Find where the given text appears and provide that cell's center as [X, Y] coordinate. 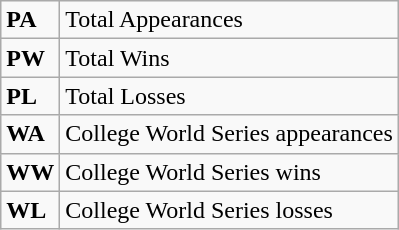
College World Series appearances [230, 134]
WL [30, 210]
WW [30, 172]
PL [30, 96]
PA [30, 20]
College World Series wins [230, 172]
Total Appearances [230, 20]
Total Losses [230, 96]
Total Wins [230, 58]
College World Series losses [230, 210]
PW [30, 58]
WA [30, 134]
